Provide the [x, y] coordinate of the cell's center where the given text is located.  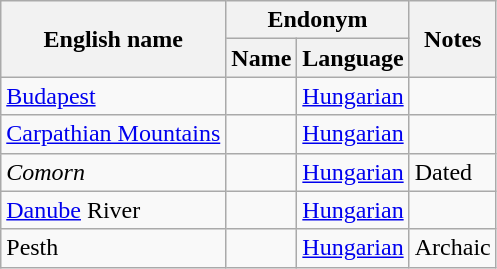
Comorn [114, 172]
Pesth [114, 248]
Endonym [318, 20]
Language [353, 58]
English name [114, 39]
Carpathian Mountains [114, 134]
Notes [452, 39]
Danube River [114, 210]
Dated [452, 172]
Archaic [452, 248]
Budapest [114, 96]
Name [262, 58]
